Search for the cell housing the specified text and yield its (X, Y) center coordinate. 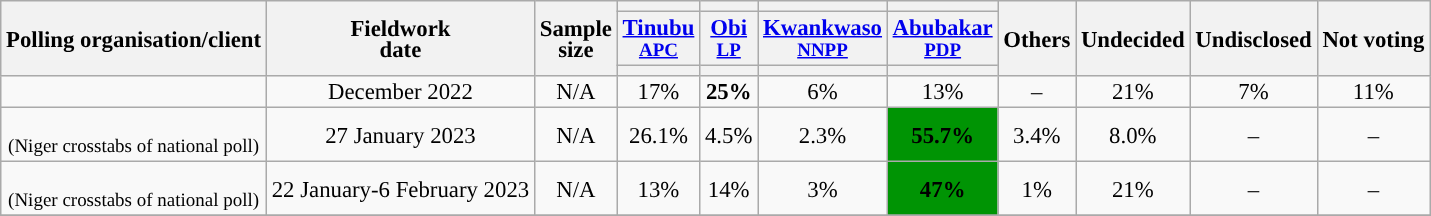
3.4% (1037, 135)
3% (823, 189)
1% (1037, 189)
Others (1037, 38)
6% (823, 92)
11% (1373, 92)
December 2022 (400, 92)
KwankwasoNNPP (823, 39)
Fieldworkdate (400, 38)
27 January 2023 (400, 135)
Undecided (1133, 38)
25% (729, 92)
8.0% (1133, 135)
4.5% (729, 135)
47% (942, 189)
26.1% (658, 135)
Samplesize (576, 38)
55.7% (942, 135)
TinubuAPC (658, 39)
Polling organisation/client (134, 38)
17% (658, 92)
Not voting (1373, 38)
14% (729, 189)
AbubakarPDP (942, 39)
7% (1254, 92)
Undisclosed (1254, 38)
2.3% (823, 135)
ObiLP (729, 39)
22 January-6 February 2023 (400, 189)
